Return (x, y) of the center of cell containing provided text 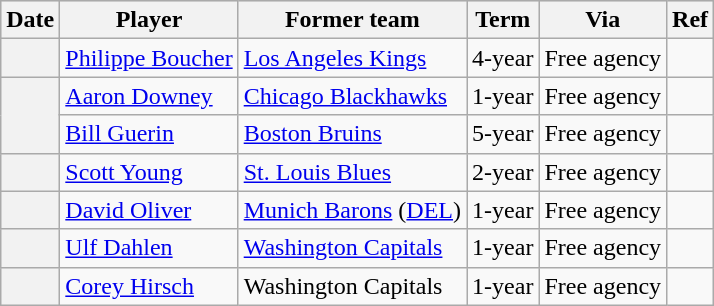
Term (503, 20)
Ulf Dahlen (149, 248)
St. Louis Blues (352, 172)
David Oliver (149, 210)
Former team (352, 20)
Aaron Downey (149, 96)
Date (30, 20)
5-year (503, 134)
Ref (690, 20)
Los Angeles Kings (352, 58)
Scott Young (149, 172)
Via (603, 20)
4-year (503, 58)
Boston Bruins (352, 134)
Munich Barons (DEL) (352, 210)
Player (149, 20)
2-year (503, 172)
Corey Hirsch (149, 286)
Bill Guerin (149, 134)
Philippe Boucher (149, 58)
Chicago Blackhawks (352, 96)
